Capture the cell that displays the provided text and extract its (x, y) central coordinate. 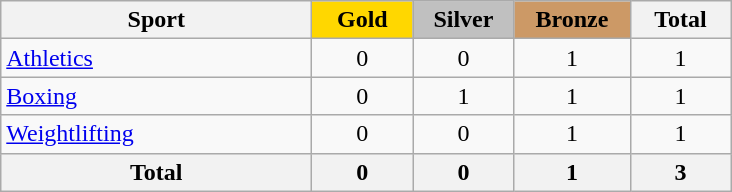
Bronze (572, 20)
3 (680, 172)
Silver (464, 20)
Gold (362, 20)
Boxing (156, 96)
Athletics (156, 58)
Sport (156, 20)
Weightlifting (156, 134)
